Output the [X, Y] coordinate of the center of the cell containing the given text.  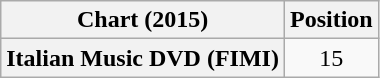
Position [331, 20]
Italian Music DVD (FIMI) [143, 58]
Chart (2015) [143, 20]
15 [331, 58]
